From the cell containing the given text, extract its center point as [X, Y] coordinate. 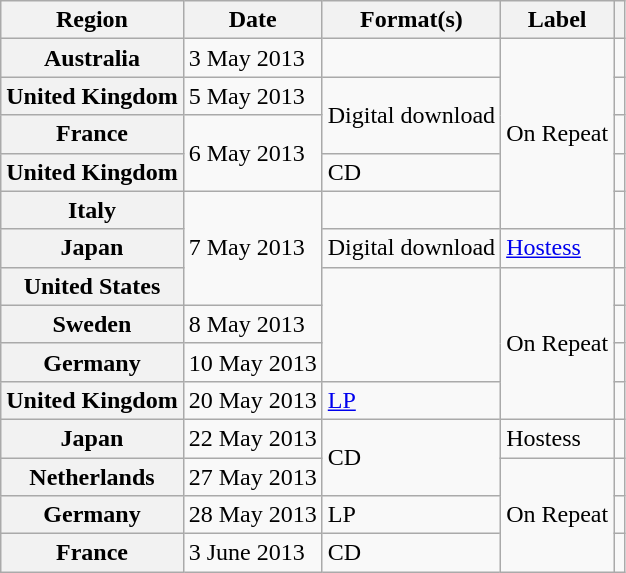
10 May 2013 [252, 362]
3 May 2013 [252, 58]
Region [92, 20]
Netherlands [92, 477]
6 May 2013 [252, 153]
Label [558, 20]
20 May 2013 [252, 400]
8 May 2013 [252, 324]
5 May 2013 [252, 96]
22 May 2013 [252, 438]
7 May 2013 [252, 248]
Australia [92, 58]
27 May 2013 [252, 477]
Date [252, 20]
Italy [92, 210]
Sweden [92, 324]
United States [92, 286]
28 May 2013 [252, 515]
Format(s) [411, 20]
3 June 2013 [252, 553]
